Search for the cell housing the specified text and yield its [X, Y] center coordinate. 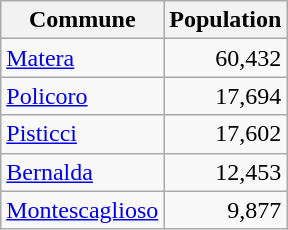
17,694 [226, 96]
17,602 [226, 134]
60,432 [226, 58]
Montescaglioso [82, 210]
12,453 [226, 172]
Population [226, 20]
9,877 [226, 210]
Matera [82, 58]
Policoro [82, 96]
Commune [82, 20]
Bernalda [82, 172]
Pisticci [82, 134]
